Return the [x, y] coordinate for the center point of the cell that contains the specified text.  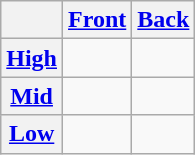
Mid [32, 96]
Low [32, 134]
Front [98, 20]
Back [164, 20]
High [32, 58]
